Scan for the cell matching the given text and deliver its [X, Y] coordinate at center. 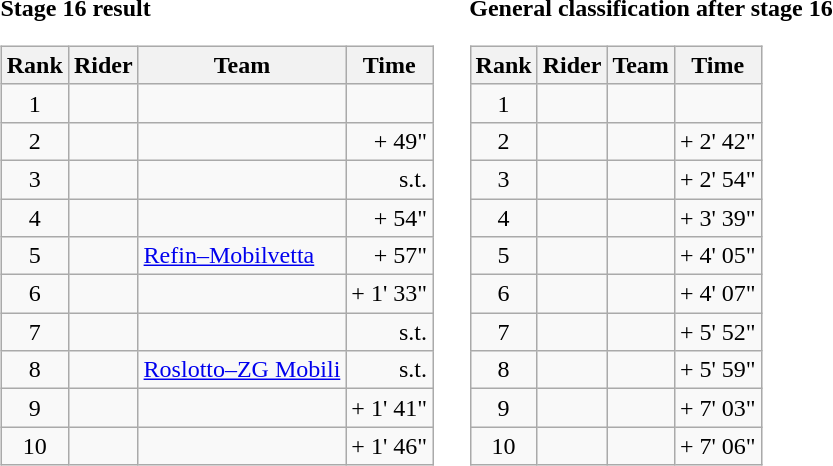
+ 2' 42" [718, 141]
+ 1' 46" [390, 446]
+ 2' 54" [718, 179]
+ 49" [390, 141]
+ 7' 06" [718, 446]
+ 57" [390, 256]
+ 5' 52" [718, 332]
+ 3' 39" [718, 217]
+ 4' 05" [718, 256]
+ 5' 59" [718, 370]
+ 4' 07" [718, 294]
+ 1' 33" [390, 294]
Refin–Mobilvetta [242, 256]
Roslotto–ZG Mobili [242, 370]
+ 7' 03" [718, 408]
+ 1' 41" [390, 408]
+ 54" [390, 217]
